For the text-containing cell, return its midpoint in (x, y) coordinate format. 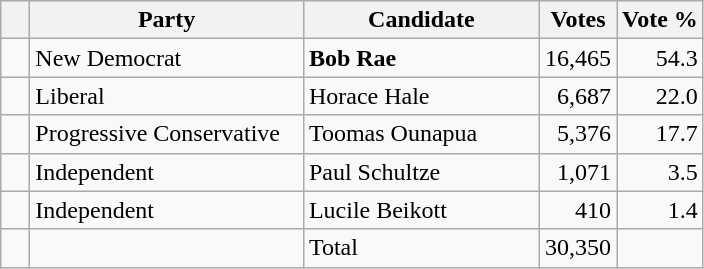
30,350 (578, 248)
Candidate (421, 20)
5,376 (578, 134)
22.0 (660, 96)
17.7 (660, 134)
6,687 (578, 96)
Bob Rae (421, 58)
Progressive Conservative (167, 134)
1,071 (578, 172)
Liberal (167, 96)
Total (421, 248)
Lucile Beikott (421, 210)
Toomas Ounapua (421, 134)
16,465 (578, 58)
Vote % (660, 20)
Votes (578, 20)
54.3 (660, 58)
Paul Schultze (421, 172)
Horace Hale (421, 96)
Party (167, 20)
410 (578, 210)
New Democrat (167, 58)
1.4 (660, 210)
3.5 (660, 172)
